From the cell containing the given text, extract its center point as [X, Y] coordinate. 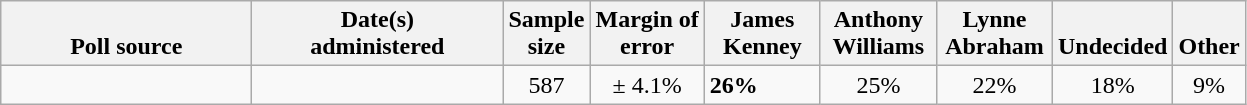
Undecided [1113, 34]
Poll source [126, 34]
JamesKenney [762, 34]
AnthonyWilliams [878, 34]
Lynne Abraham [994, 34]
± 4.1% [647, 85]
22% [994, 85]
9% [1209, 85]
25% [878, 85]
Margin oferror [647, 34]
Samplesize [546, 34]
18% [1113, 85]
Other [1209, 34]
Date(s)administered [378, 34]
587 [546, 85]
26% [762, 85]
